Output the (X, Y) coordinate of the center of the cell containing the given text.  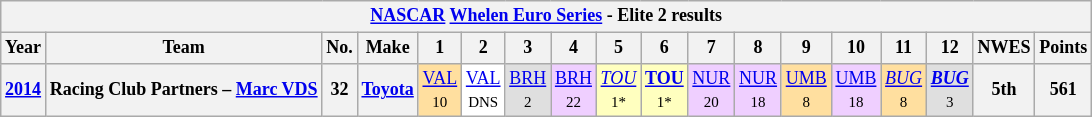
5 (618, 48)
VALDNS (484, 90)
Year (24, 48)
BRH2 (528, 90)
3 (528, 48)
NUR18 (758, 90)
Racing Club Partners – Marc VDS (184, 90)
32 (340, 90)
NASCAR Whelen Euro Series - Elite 2 results (546, 16)
NWES (1004, 48)
6 (664, 48)
11 (904, 48)
BUG8 (904, 90)
BUG3 (950, 90)
Points (1064, 48)
Team (184, 48)
VAL10 (440, 90)
10 (856, 48)
BRH22 (574, 90)
5th (1004, 90)
8 (758, 48)
Make (388, 48)
Toyota (388, 90)
NUR20 (712, 90)
561 (1064, 90)
7 (712, 48)
1 (440, 48)
9 (806, 48)
UMB8 (806, 90)
4 (574, 48)
No. (340, 48)
UMB18 (856, 90)
12 (950, 48)
2014 (24, 90)
2 (484, 48)
